For the text-containing cell, return its midpoint in [X, Y] coordinate format. 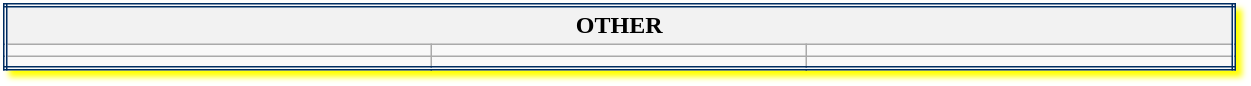
OTHER [619, 25]
